Return the [X, Y] coordinate for the center point of the cell that contains the specified text.  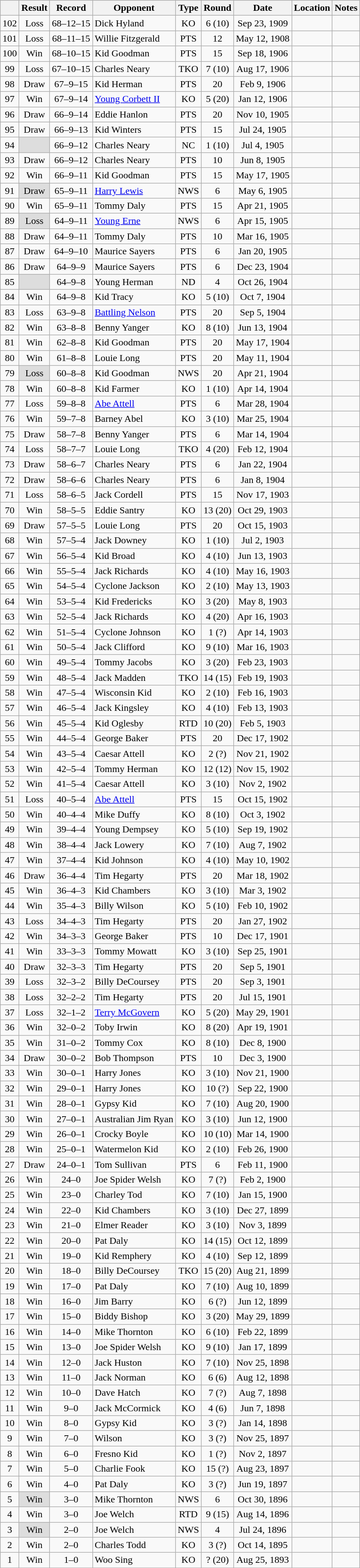
Result [34, 8]
Jun 19, 1897 [262, 1484]
Jun 12, 1900 [262, 1119]
61 [10, 647]
63 [10, 616]
78 [10, 388]
Kid Broad [134, 556]
Jack Lowery [134, 845]
20–0 [71, 1241]
Type [188, 8]
Jun 13, 1904 [262, 327]
16–0 [71, 1301]
Jan 15, 1900 [262, 1195]
9 (15) [218, 1514]
Mar 28, 1904 [262, 403]
15 (?) [218, 1469]
Apr 19, 1901 [262, 1027]
Dec 8, 1900 [262, 1043]
Oct 30, 1896 [262, 1499]
57–5–5 [71, 525]
15–0 [71, 1317]
? (20) [218, 1560]
Jun 7, 1898 [262, 1408]
Dec 17, 1902 [262, 738]
93 [10, 160]
95 [10, 130]
29–0–1 [71, 1088]
May 16, 1903 [262, 571]
67 [10, 556]
16 [10, 1332]
Kid Oglesby [134, 723]
24–0–1 [71, 1165]
Willie Fitzgerald [134, 38]
Jan 22, 1904 [262, 465]
45–5–4 [71, 723]
Kid Remphery [134, 1256]
46 [10, 875]
67–10–15 [71, 69]
35–4–3 [71, 906]
40 [10, 967]
Sep 22, 1900 [262, 1088]
66 [10, 571]
54 [10, 754]
32 [10, 1088]
Sep 19, 1902 [262, 830]
32–0–2 [71, 1027]
61–8–8 [71, 358]
Young Dempsey [134, 830]
Jul 24, 1896 [262, 1530]
Eddie Hanlon [134, 114]
Feb 22, 1899 [262, 1332]
Aug 17, 1906 [262, 69]
Tommy Herman [134, 769]
Kid Winters [134, 130]
68–10–15 [71, 54]
May 12, 1908 [262, 38]
Mar 18, 1902 [262, 875]
Jun 8, 1905 [262, 160]
9 [10, 1438]
Jan 14, 1898 [262, 1423]
96 [10, 114]
34–4–3 [71, 921]
13 (20) [218, 510]
17 [10, 1317]
66–9–14 [71, 114]
9–0 [71, 1408]
50–5–4 [71, 647]
81 [10, 343]
55 [10, 738]
54–5–4 [71, 586]
83 [10, 312]
76 [10, 419]
97 [10, 99]
Jan 20, 1905 [262, 251]
67–9–15 [71, 84]
28 [10, 1149]
Nov 25, 1898 [262, 1362]
19–0 [71, 1256]
Sep 25, 1901 [262, 952]
Sep 23, 1909 [262, 23]
10 (20) [218, 723]
10 (?) [218, 1088]
48 [10, 845]
Jack Norman [134, 1377]
58–5–5 [71, 510]
37 [10, 1012]
Jack Downey [134, 541]
7–0 [71, 1438]
34–3–3 [71, 936]
Feb 19, 1903 [262, 678]
24–0 [71, 1180]
Barney Abel [134, 419]
58–7–8 [71, 434]
Kid Herman [134, 84]
56 [10, 723]
42 [10, 936]
66–9–13 [71, 130]
46–5–4 [71, 708]
Oct 12, 1899 [262, 1241]
Dec 23, 1904 [262, 267]
Charley Tod [134, 1195]
8 (20) [218, 1027]
May 8, 1903 [262, 601]
Eddie Santry [134, 510]
Kid Tracy [134, 297]
68–11–15 [71, 38]
Young Herman [134, 282]
Aug 12, 1898 [262, 1377]
1 [10, 1560]
Feb 2, 1900 [262, 1180]
42–5–4 [71, 769]
53 [10, 769]
Aug 25, 1893 [262, 1560]
Feb 26, 1900 [262, 1149]
Jim Barry [134, 1301]
3 [10, 1530]
2 (?) [218, 754]
Charles Todd [134, 1545]
Tommy Cox [134, 1043]
Fresno Kid [134, 1454]
Jack Huston [134, 1362]
Apr 14, 1903 [262, 632]
101 [10, 38]
67–9–14 [71, 99]
68–12–15 [71, 23]
22–0 [71, 1210]
44–5–4 [71, 738]
Jan 17, 1899 [262, 1347]
May 6, 1905 [262, 191]
Feb 23, 1903 [262, 662]
17–0 [71, 1286]
39 [10, 982]
Feb 16, 1903 [262, 693]
58–6–5 [71, 495]
Round [218, 8]
59–7–8 [71, 419]
32–1–2 [71, 1012]
22 [10, 1241]
94 [10, 145]
64–9–9 [71, 267]
Notes [346, 8]
38 [10, 997]
4 (6) [218, 1408]
Terry McGovern [134, 1012]
May 11, 1904 [262, 358]
62 [10, 632]
Woo Sing [134, 1560]
57 [10, 708]
1–0 [71, 1560]
41–5–4 [71, 784]
Biddy Bishop [134, 1317]
58–6–7 [71, 465]
Jun 13, 1903 [262, 556]
52 [10, 784]
Apr 14, 1904 [262, 388]
4–0 [71, 1484]
Mike Duffy [134, 814]
Sep 5, 1904 [262, 312]
Feb 10, 1902 [262, 906]
48–5–4 [71, 678]
86 [10, 267]
30 [10, 1119]
Apr 21, 1905 [262, 206]
Oct 15, 1903 [262, 525]
Jack Cordell [134, 495]
Bob Thompson [134, 1058]
6 (6) [218, 1377]
Mar 25, 1904 [262, 419]
Oct 29, 1903 [262, 510]
13 [10, 1377]
29 [10, 1134]
30–0–2 [71, 1058]
Dec 27, 1899 [262, 1210]
Nov 2, 1897 [262, 1454]
75 [10, 434]
31–0–2 [71, 1043]
98 [10, 84]
Mar 14, 1900 [262, 1134]
18–0 [71, 1271]
Nov 21, 1902 [262, 754]
ND [188, 282]
Oct 3, 1902 [262, 814]
Aug 7, 1902 [262, 845]
91 [10, 191]
Aug 20, 1900 [262, 1103]
27 [10, 1165]
45 [10, 890]
Tom Sullivan [134, 1165]
47 [10, 860]
Jul 24, 1905 [262, 130]
Dec 3, 1900 [262, 1058]
Jack Madden [134, 678]
50 [10, 814]
40–4–4 [71, 814]
62–8–8 [71, 343]
Sep 12, 1899 [262, 1256]
Sep 3, 1901 [262, 982]
70 [10, 510]
Nov 21, 1900 [262, 1073]
58–6–6 [71, 480]
Aug 23, 1897 [262, 1469]
32–3–3 [71, 967]
Nov 3, 1899 [262, 1225]
8–0 [71, 1423]
11–0 [71, 1377]
92 [10, 175]
85 [10, 282]
Oct 7, 1904 [262, 297]
Oct 15, 1902 [262, 799]
Nov 17, 1903 [262, 495]
59 [10, 678]
27–0–1 [71, 1119]
58–7–7 [71, 449]
52–5–4 [71, 616]
36–4–3 [71, 890]
55–5–4 [71, 571]
May 29, 1901 [262, 1012]
47–5–4 [71, 693]
66–9–11 [71, 175]
72 [10, 480]
23–0 [71, 1195]
May 13, 1903 [262, 586]
6–0 [71, 1454]
Apr 21, 1904 [262, 373]
21 [10, 1256]
Jack Kingsley [134, 708]
49 [10, 830]
31 [10, 1103]
74 [10, 449]
NC [188, 145]
Kid Johnson [134, 860]
44 [10, 906]
89 [10, 221]
84 [10, 297]
Charlie Fook [134, 1469]
82 [10, 327]
10 (10) [218, 1134]
10–0 [71, 1392]
Wisconsin Kid [134, 693]
12 (12) [218, 769]
Tommy Jacobs [134, 662]
Crocky Boyle [134, 1134]
Nov 25, 1897 [262, 1438]
14 [10, 1362]
Sep 18, 1906 [262, 54]
56–5–4 [71, 556]
51 [10, 799]
64–9–10 [71, 251]
May 10, 1902 [262, 860]
68 [10, 541]
Elmer Reader [134, 1225]
Mar 3, 1902 [262, 890]
88 [10, 236]
60 [10, 662]
30–0–1 [71, 1073]
Jack Clifford [134, 647]
53–5–4 [71, 601]
Young Corbett II [134, 99]
Date [262, 8]
Jul 2, 1903 [262, 541]
34 [10, 1058]
Australian Jim Ryan [134, 1119]
64 [10, 601]
May 29, 1899 [262, 1317]
5–0 [71, 1469]
7 [10, 1469]
Mar 16, 1903 [262, 647]
63–8–8 [71, 327]
19 [10, 1286]
Jan 8, 1904 [262, 480]
102 [10, 23]
41 [10, 952]
18 [10, 1301]
2 [10, 1545]
Kid Farmer [134, 388]
Cyclone Jackson [134, 586]
Opponent [134, 8]
21–0 [71, 1225]
36 [10, 1027]
Jun 12, 1899 [262, 1301]
87 [10, 251]
Feb 5, 1903 [262, 723]
Jul 15, 1901 [262, 997]
Wilson [134, 1438]
Young Erne [134, 221]
Jack McCormick [134, 1408]
Aug 21, 1899 [262, 1271]
Nov 15, 1902 [262, 769]
100 [10, 54]
63–9–8 [71, 312]
51–5–4 [71, 632]
13–0 [71, 1347]
26 [10, 1180]
28–0–1 [71, 1103]
Dave Hatch [134, 1392]
Dec 17, 1901 [262, 936]
Feb 12, 1904 [262, 449]
26–0–1 [71, 1134]
Watermelon Kid [134, 1149]
Feb 11, 1900 [262, 1165]
Apr 16, 1903 [262, 616]
58 [10, 693]
Feb 13, 1903 [262, 708]
90 [10, 206]
38–4–4 [71, 845]
Sep 5, 1901 [262, 967]
Jan 12, 1906 [262, 99]
May 17, 1904 [262, 343]
Oct 26, 1904 [262, 282]
Mar 14, 1904 [262, 434]
43–5–4 [71, 754]
Apr 15, 1905 [262, 221]
49–5–4 [71, 662]
Harry Lewis [134, 191]
24 [10, 1210]
8 [10, 1454]
6 (?) [218, 1301]
71 [10, 495]
79 [10, 373]
35 [10, 1043]
59–8–8 [71, 403]
40–5–4 [71, 799]
99 [10, 69]
Mar 16, 1905 [262, 236]
Record [71, 8]
Toby Irwin [134, 1027]
39–4–4 [71, 830]
11 [10, 1408]
Jul 4, 1905 [262, 145]
73 [10, 465]
Aug 10, 1899 [262, 1286]
Tommy Mowatt [134, 952]
15 (20) [218, 1271]
May 17, 1905 [262, 175]
25–0–1 [71, 1149]
Aug 7, 1898 [262, 1392]
5 [10, 1499]
Billy Wilson [134, 906]
23 [10, 1225]
Jan 27, 1902 [262, 921]
Location [312, 8]
32–2–2 [71, 997]
43 [10, 921]
14–0 [71, 1332]
Aug 14, 1896 [262, 1514]
57–5–4 [71, 541]
Nov 10, 1905 [262, 114]
33–3–3 [71, 952]
36–4–4 [71, 875]
Kid Fredericks [134, 601]
Battling Nelson [134, 312]
65 [10, 586]
Cyclone Johnson [134, 632]
Oct 14, 1895 [262, 1545]
Feb 9, 1906 [262, 84]
32–3–2 [71, 982]
Nov 2, 1902 [262, 784]
25 [10, 1195]
37–4–4 [71, 860]
80 [10, 358]
Dick Hyland [134, 23]
33 [10, 1073]
69 [10, 525]
77 [10, 403]
12–0 [71, 1362]
